Extract the (X, Y) coordinate from the center of the cell holding the provided text.  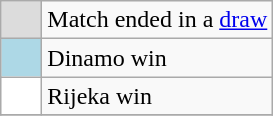
Match ended in a draw (158, 20)
Dinamo win (158, 58)
Rijeka win (158, 96)
